Scan for the cell matching the given text and deliver its [X, Y] coordinate at center. 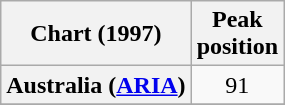
Chart (1997) [96, 34]
Australia (ARIA) [96, 85]
91 [237, 85]
Peakposition [237, 34]
